Output the (x, y) coordinate of the center of the cell containing the given text.  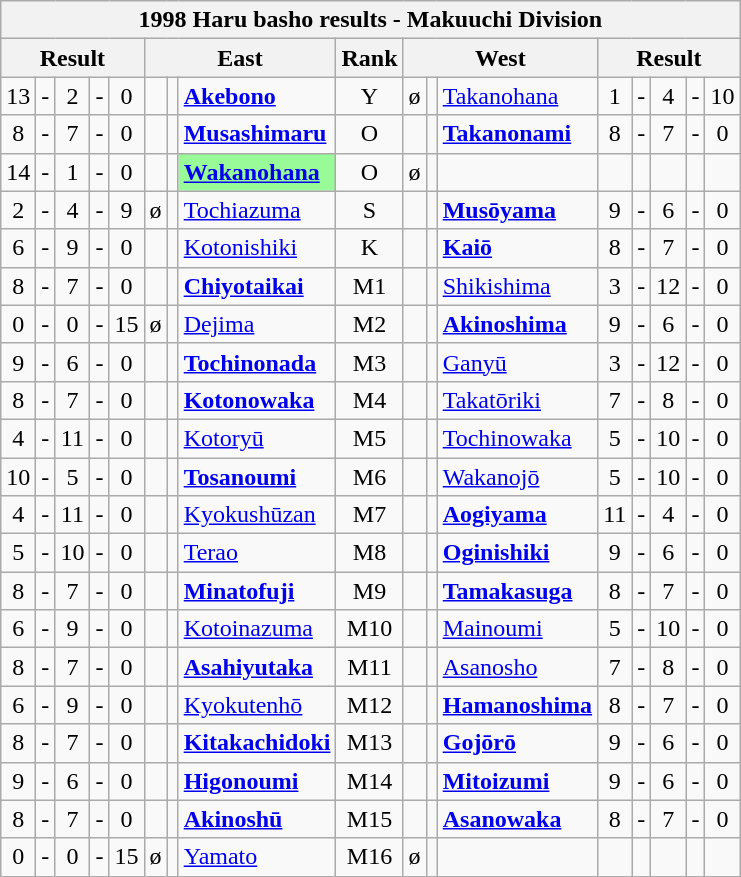
Aogiyama (517, 515)
Kotonowaka (257, 400)
14 (18, 172)
Tosanoumi (257, 477)
Higonoumi (257, 781)
Kyokushūzan (257, 515)
M3 (370, 362)
Oginishiki (517, 553)
Shikishima (517, 286)
East (240, 58)
Asahiyutaka (257, 667)
Kitakachidoki (257, 743)
Mitoizumi (517, 781)
M10 (370, 629)
Yamato (257, 857)
M1 (370, 286)
Ganyū (517, 362)
Wakanohana (257, 172)
Musōyama (517, 210)
Y (370, 96)
Chiyotaikai (257, 286)
Kotoryū (257, 438)
Kyokutenhō (257, 705)
K (370, 248)
Tochiazuma (257, 210)
1998 Haru basho results - Makuuchi Division (370, 20)
Takatōriki (517, 400)
Kaiō (517, 248)
Asanosho (517, 667)
Mainoumi (517, 629)
M4 (370, 400)
Akebono (257, 96)
Tochinonada (257, 362)
M14 (370, 781)
M13 (370, 743)
Tamakasuga (517, 591)
M9 (370, 591)
M5 (370, 438)
Kotonishiki (257, 248)
Terao (257, 553)
West (500, 58)
Hamanoshima (517, 705)
Kotoinazuma (257, 629)
M2 (370, 324)
Asanowaka (517, 819)
Takanohana (517, 96)
13 (18, 96)
Takanonami (517, 134)
Akinoshū (257, 819)
M15 (370, 819)
Gojōrō (517, 743)
M11 (370, 667)
Musashimaru (257, 134)
M8 (370, 553)
Akinoshima (517, 324)
Tochinowaka (517, 438)
Wakanojō (517, 477)
M6 (370, 477)
Minatofuji (257, 591)
Dejima (257, 324)
M12 (370, 705)
M7 (370, 515)
Rank (370, 58)
M16 (370, 857)
S (370, 210)
